Return (X, Y) of the center of cell containing provided text 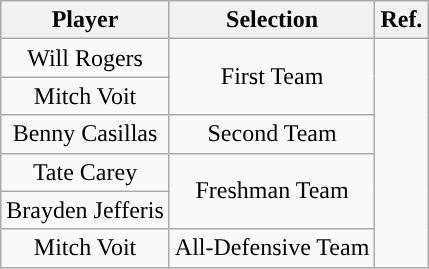
Freshman Team (272, 191)
Brayden Jefferis (86, 210)
Benny Casillas (86, 134)
Selection (272, 20)
Tate Carey (86, 172)
Second Team (272, 134)
First Team (272, 77)
All-Defensive Team (272, 248)
Player (86, 20)
Ref. (402, 20)
Will Rogers (86, 58)
